For the text-containing cell, return its midpoint in [X, Y] coordinate format. 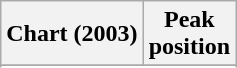
Peakposition [189, 34]
Chart (2003) [72, 34]
